Output the (X, Y) coordinate of the center of the cell containing the given text.  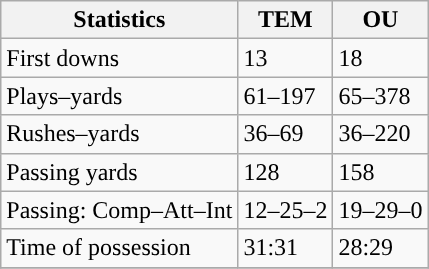
36–69 (286, 134)
61–197 (286, 96)
12–25–2 (286, 210)
128 (286, 172)
28:29 (380, 248)
31:31 (286, 248)
13 (286, 58)
First downs (120, 58)
Statistics (120, 20)
Plays–yards (120, 96)
Passing yards (120, 172)
19–29–0 (380, 210)
Passing: Comp–Att–Int (120, 210)
158 (380, 172)
TEM (286, 20)
Time of possession (120, 248)
65–378 (380, 96)
36–220 (380, 134)
OU (380, 20)
18 (380, 58)
Rushes–yards (120, 134)
